Extract the (x, y) coordinate from the center of the cell holding the provided text.  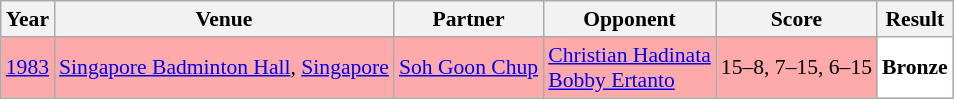
15–8, 7–15, 6–15 (796, 68)
Christian Hadinata Bobby Ertanto (630, 68)
Bronze (915, 68)
1983 (28, 68)
Partner (468, 19)
Soh Goon Chup (468, 68)
Result (915, 19)
Singapore Badminton Hall, Singapore (224, 68)
Score (796, 19)
Opponent (630, 19)
Year (28, 19)
Venue (224, 19)
